Capture the cell that displays the provided text and extract its (X, Y) central coordinate. 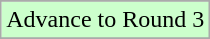
Advance to Round 3 (106, 20)
